Capture the cell that displays the provided text and extract its [X, Y] central coordinate. 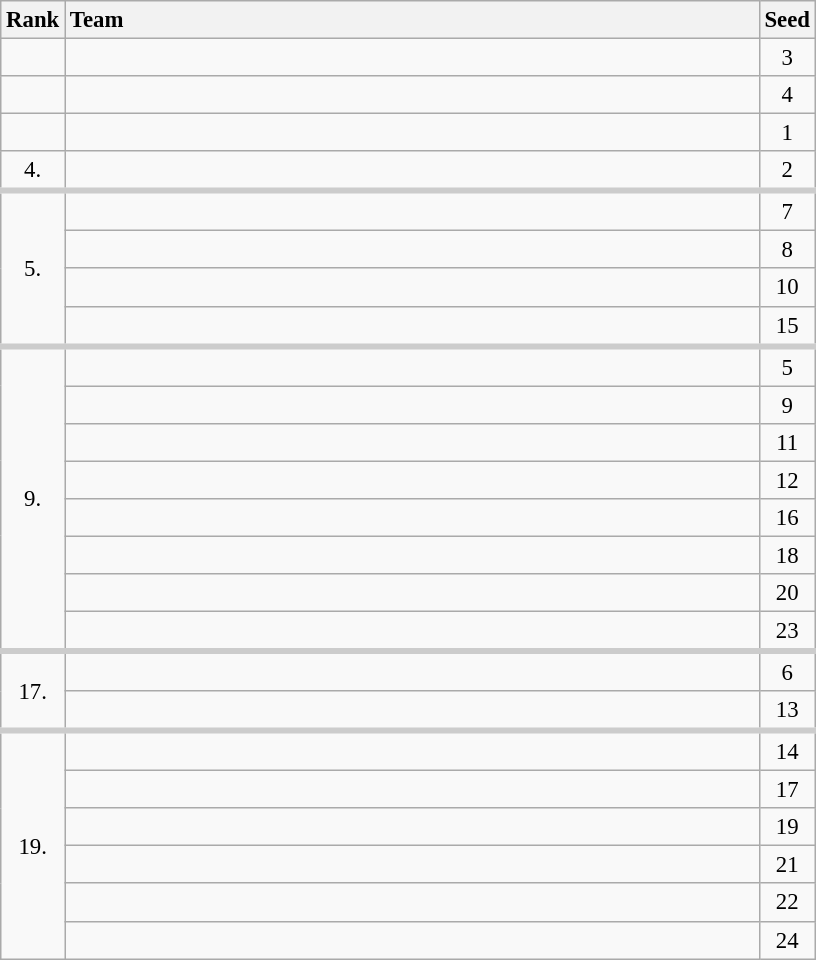
11 [787, 442]
9. [33, 498]
12 [787, 480]
3 [787, 58]
17 [787, 790]
19 [787, 827]
22 [787, 903]
Seed [787, 20]
4 [787, 95]
8 [787, 250]
20 [787, 593]
10 [787, 288]
24 [787, 940]
16 [787, 518]
15 [787, 326]
23 [787, 631]
Rank [33, 20]
5. [33, 268]
9 [787, 405]
4. [33, 171]
5 [787, 366]
2 [787, 171]
13 [787, 711]
19. [33, 845]
Team [412, 20]
6 [787, 671]
7 [787, 211]
1 [787, 133]
17. [33, 691]
18 [787, 555]
21 [787, 865]
14 [787, 751]
